Determine the [x, y] coordinate at the center of the cell enclosing the given text.  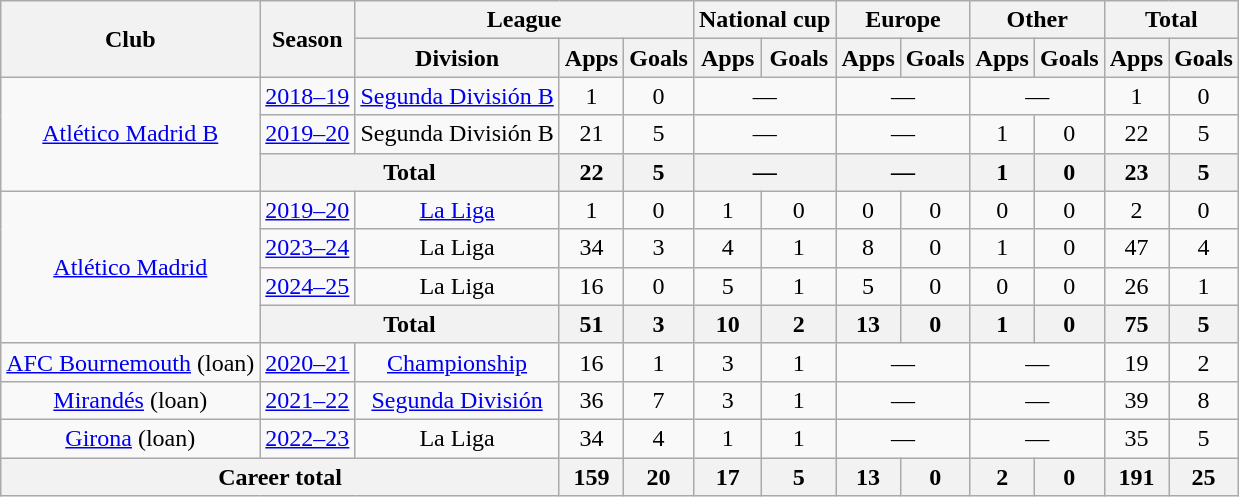
47 [1136, 248]
National cup [764, 20]
Europe [903, 20]
23 [1136, 172]
Club [130, 39]
19 [1136, 362]
2018–19 [308, 96]
51 [591, 324]
7 [659, 400]
Division [457, 58]
Girona (loan) [130, 438]
Season [308, 39]
17 [727, 477]
Career total [280, 477]
Championship [457, 362]
Segunda División [457, 400]
25 [1204, 477]
2021–22 [308, 400]
2020–21 [308, 362]
39 [1136, 400]
36 [591, 400]
Other [1037, 20]
10 [727, 324]
35 [1136, 438]
26 [1136, 286]
2024–25 [308, 286]
Mirandés (loan) [130, 400]
20 [659, 477]
2023–24 [308, 248]
League [524, 20]
159 [591, 477]
Atlético Madrid [130, 267]
191 [1136, 477]
Atlético Madrid B [130, 134]
21 [591, 134]
AFC Bournemouth (loan) [130, 362]
75 [1136, 324]
2022–23 [308, 438]
